Capture the cell that displays the provided text and extract its (X, Y) central coordinate. 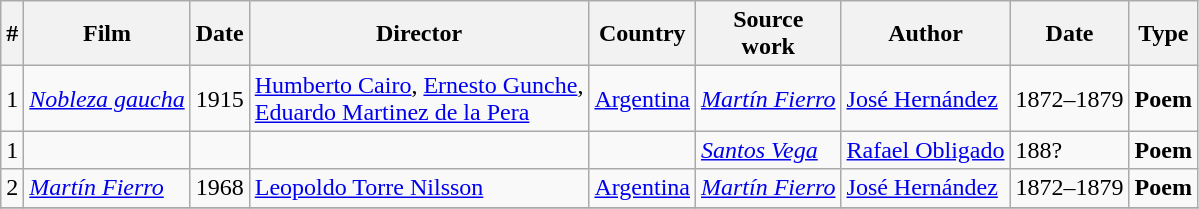
188? (1070, 150)
# (12, 34)
Sourcework (769, 34)
1968 (220, 188)
Leopoldo Torre Nilsson (419, 188)
Nobleza gaucha (107, 98)
Director (419, 34)
1915 (220, 98)
Santos Vega (769, 150)
Rafael Obligado (926, 150)
Type (1163, 34)
Humberto Cairo, Ernesto Gunche,Eduardo Martinez de la Pera (419, 98)
Author (926, 34)
Film (107, 34)
2 (12, 188)
Country (642, 34)
